Pinpoint the cell where the given text exists, returning its (X, Y) midpoint coordinate. 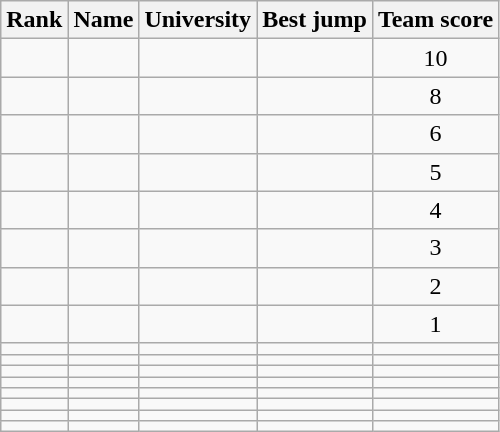
5 (435, 172)
2 (435, 286)
Best jump (315, 20)
1 (435, 324)
3 (435, 248)
Rank (34, 20)
8 (435, 96)
University (198, 20)
Team score (435, 20)
10 (435, 58)
4 (435, 210)
6 (435, 134)
Name (104, 20)
